Identify which cell holds the provided text, then report its [x, y] central coordinate. 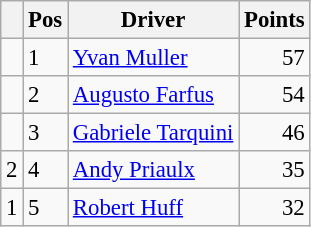
57 [274, 58]
5 [46, 208]
Augusto Farfus [154, 95]
35 [274, 170]
46 [274, 133]
Yvan Muller [154, 58]
32 [274, 208]
Andy Priaulx [154, 170]
Driver [154, 20]
Robert Huff [154, 208]
4 [46, 170]
3 [46, 133]
Pos [46, 20]
Points [274, 20]
Gabriele Tarquini [154, 133]
54 [274, 95]
